Identify which cell holds the provided text, then report its [x, y] central coordinate. 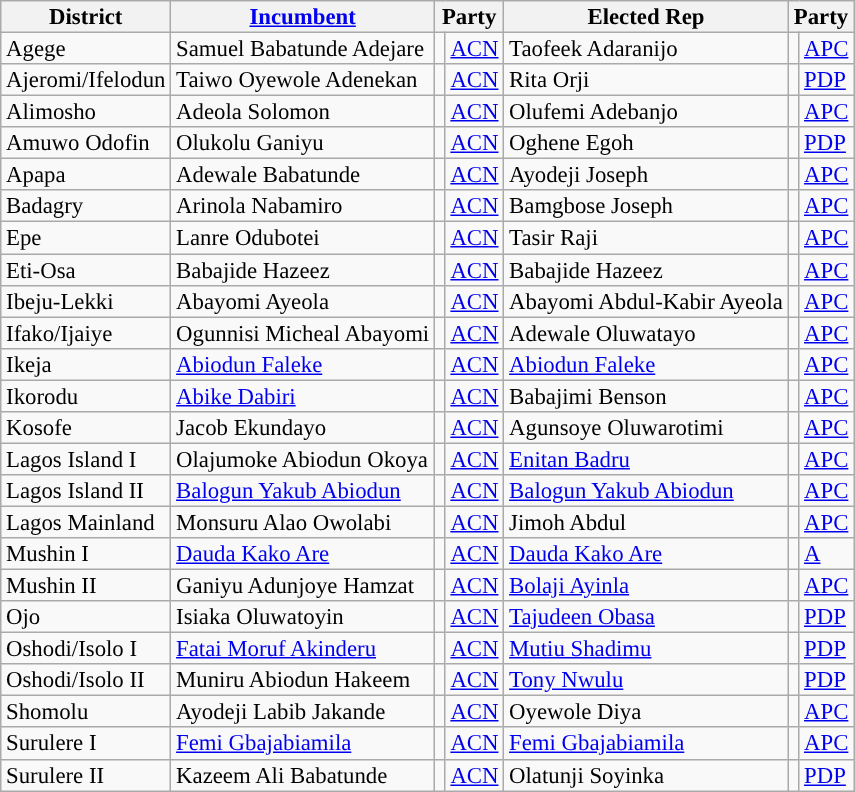
Mushin II [86, 586]
Oghene Egoh [646, 143]
Shomolu [86, 712]
Isiaka Oluwatoyin [303, 617]
Apapa [86, 175]
Olatunji Soyinka [646, 775]
Abike Dabiri [303, 396]
Lagos Island II [86, 491]
District [86, 17]
Ojo [86, 617]
Ifako/Ijaiye [86, 333]
Amuwo Odofin [86, 143]
Mutiu Shadimu [646, 649]
Agunsoye Oluwarotimi [646, 428]
Tony Nwulu [646, 680]
Ikeja [86, 364]
Adewale Babatunde [303, 175]
Lagos Island I [86, 459]
Ayodeji Joseph [646, 175]
Badagry [86, 206]
Lanre Odubotei [303, 238]
Muniru Abiodun Hakeem [303, 680]
Incumbent [303, 17]
Tasir Raji [646, 238]
Agege [86, 49]
Oshodi/Isolo II [86, 680]
Olukolu Ganiyu [303, 143]
Lagos Mainland [86, 522]
Oshodi/Isolo I [86, 649]
Bamgbose Joseph [646, 206]
Olufemi Adebanjo [646, 112]
Arinola Nabamiro [303, 206]
Adeola Solomon [303, 112]
Fatai Moruf Akinderu [303, 649]
A [826, 554]
Abayomi Abdul-Kabir Ayeola [646, 301]
Samuel Babatunde Adejare [303, 49]
Tajudeen Obasa [646, 617]
Jimoh Abdul [646, 522]
Mushin I [86, 554]
Alimosho [86, 112]
Enitan Badru [646, 459]
Adewale Oluwatayo [646, 333]
Kosofe [86, 428]
Taiwo Oyewole Adenekan [303, 80]
Epe [86, 238]
Ayodeji Labib Jakande [303, 712]
Kazeem Ali Babatunde [303, 775]
Taofeek Adaranijo [646, 49]
Rita Orji [646, 80]
Ibeju-Lekki [86, 301]
Surulere I [86, 744]
Ajeromi/Ifelodun [86, 80]
Oyewole Diya [646, 712]
Ikorodu [86, 396]
Abayomi Ayeola [303, 301]
Elected Rep [646, 17]
Bolaji Ayinla [646, 586]
Monsuru Alao Owolabi [303, 522]
Ganiyu Adunjoye Hamzat [303, 586]
Jacob Ekundayo [303, 428]
Olajumoke Abiodun Okoya [303, 459]
Eti-Osa [86, 270]
Babajimi Benson [646, 396]
Surulere II [86, 775]
Ogunnisi Micheal Abayomi [303, 333]
